From the cell containing the given text, extract its center point as (X, Y) coordinate. 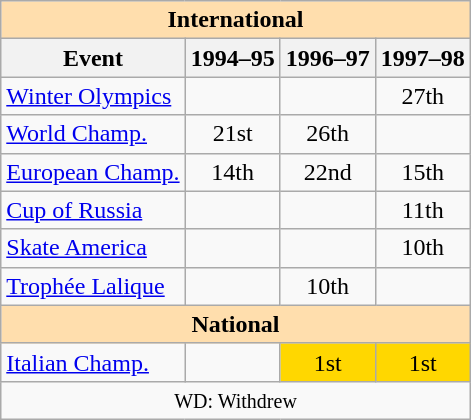
Cup of Russia (93, 210)
1997–98 (422, 58)
National (236, 324)
22nd (328, 172)
Event (93, 58)
14th (232, 172)
European Champ. (93, 172)
1996–97 (328, 58)
15th (422, 172)
International (236, 20)
21st (232, 134)
Skate America (93, 248)
Italian Champ. (93, 362)
Trophée Lalique (93, 286)
11th (422, 210)
26th (328, 134)
World Champ. (93, 134)
27th (422, 96)
WD: Withdrew (236, 400)
Winter Olympics (93, 96)
1994–95 (232, 58)
